Output the (x, y) coordinate of the center of the cell containing the given text.  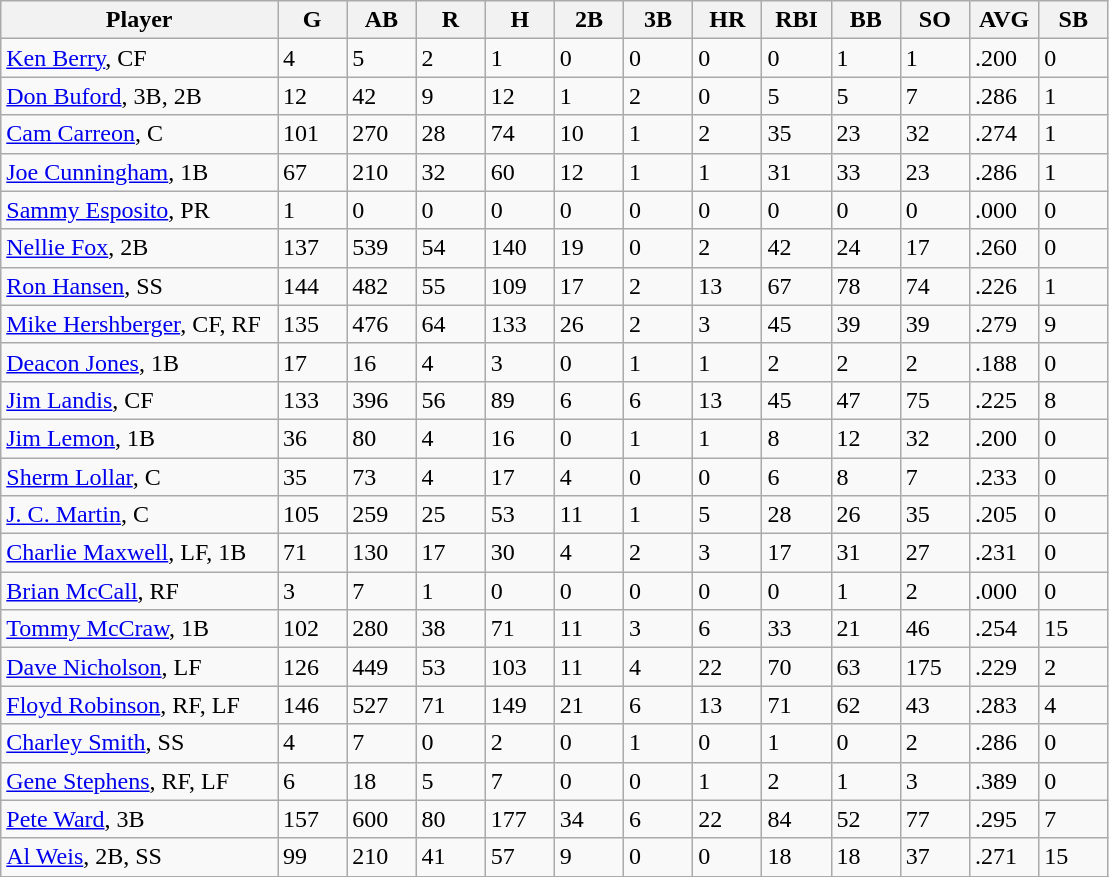
56 (450, 400)
103 (520, 667)
600 (382, 819)
.295 (1004, 819)
.389 (1004, 781)
Floyd Robinson, RF, LF (140, 705)
175 (934, 667)
101 (312, 134)
Joe Cunningham, 1B (140, 172)
63 (866, 667)
.226 (1004, 286)
.254 (1004, 629)
.229 (1004, 667)
149 (520, 705)
Ken Berry, CF (140, 58)
41 (450, 857)
.271 (1004, 857)
Deacon Jones, 1B (140, 362)
.260 (1004, 248)
130 (382, 553)
24 (866, 248)
539 (382, 248)
J. C. Martin, C (140, 515)
157 (312, 819)
37 (934, 857)
75 (934, 400)
19 (588, 248)
144 (312, 286)
140 (520, 248)
Gene Stephens, RF, LF (140, 781)
89 (520, 400)
Sherm Lollar, C (140, 477)
.233 (1004, 477)
Mike Hershberger, CF, RF (140, 324)
Dave Nicholson, LF (140, 667)
137 (312, 248)
2B (588, 20)
10 (588, 134)
396 (382, 400)
Pete Ward, 3B (140, 819)
527 (382, 705)
70 (796, 667)
.205 (1004, 515)
476 (382, 324)
55 (450, 286)
280 (382, 629)
3B (658, 20)
36 (312, 438)
Tommy McCraw, 1B (140, 629)
449 (382, 667)
77 (934, 819)
.283 (1004, 705)
126 (312, 667)
G (312, 20)
Ron Hansen, SS (140, 286)
Charlie Maxwell, LF, 1B (140, 553)
SB (1074, 20)
BB (866, 20)
46 (934, 629)
Don Buford, 3B, 2B (140, 96)
102 (312, 629)
78 (866, 286)
AB (382, 20)
27 (934, 553)
62 (866, 705)
73 (382, 477)
43 (934, 705)
259 (382, 515)
Cam Carreon, C (140, 134)
AVG (1004, 20)
25 (450, 515)
RBI (796, 20)
177 (520, 819)
Sammy Esposito, PR (140, 210)
99 (312, 857)
Player (140, 20)
.225 (1004, 400)
Al Weis, 2B, SS (140, 857)
Jim Landis, CF (140, 400)
SO (934, 20)
R (450, 20)
Charley Smith, SS (140, 743)
Jim Lemon, 1B (140, 438)
.274 (1004, 134)
H (520, 20)
135 (312, 324)
38 (450, 629)
Nellie Fox, 2B (140, 248)
.188 (1004, 362)
64 (450, 324)
.231 (1004, 553)
47 (866, 400)
270 (382, 134)
57 (520, 857)
52 (866, 819)
109 (520, 286)
482 (382, 286)
.279 (1004, 324)
HR (728, 20)
30 (520, 553)
54 (450, 248)
105 (312, 515)
146 (312, 705)
Brian McCall, RF (140, 591)
84 (796, 819)
60 (520, 172)
34 (588, 819)
